Capture the cell that displays the provided text and extract its (x, y) central coordinate. 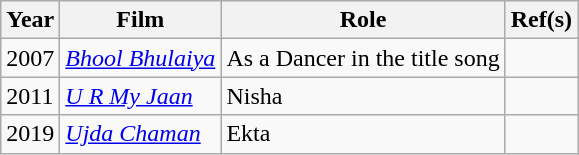
Ref(s) (541, 20)
Role (363, 20)
As a Dancer in the title song (363, 58)
Film (140, 20)
2007 (30, 58)
Bhool Bhulaiya (140, 58)
Year (30, 20)
Ekta (363, 134)
U R My Jaan (140, 96)
Ujda Chaman (140, 134)
2019 (30, 134)
2011 (30, 96)
Nisha (363, 96)
